Output the (X, Y) coordinate of the center of the cell containing the given text.  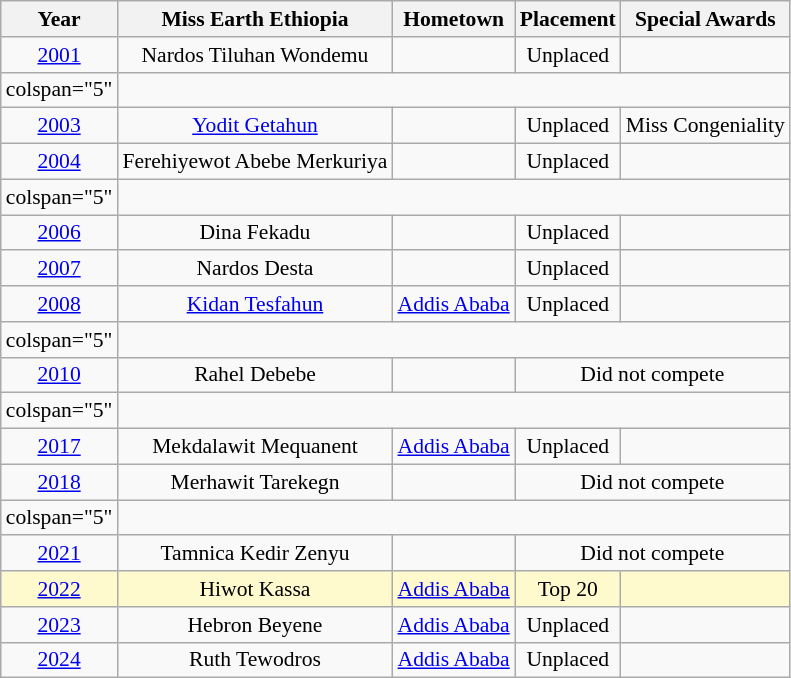
2004 (60, 162)
Year (60, 19)
Nardos Desta (254, 269)
2022 (60, 589)
Merhawit Tarekegn (254, 482)
2001 (60, 55)
2008 (60, 304)
Yodit Getahun (254, 126)
2024 (60, 660)
Ferehiyewot Abebe Merkuriya (254, 162)
Hebron Beyene (254, 625)
Nardos Tiluhan Wondemu (254, 55)
Hiwot Kassa (254, 589)
2017 (60, 447)
2018 (60, 482)
Top 20 (568, 589)
Hometown (454, 19)
Miss Congeniality (706, 126)
2021 (60, 554)
Miss Earth Ethiopia (254, 19)
2003 (60, 126)
Rahel Debebe (254, 375)
Dina Fekadu (254, 233)
Mekdalawit Mequanent (254, 447)
2010 (60, 375)
Kidan Tesfahun (254, 304)
2007 (60, 269)
2006 (60, 233)
Special Awards (706, 19)
Ruth Tewodros (254, 660)
Tamnica Kedir Zenyu (254, 554)
Placement (568, 19)
2023 (60, 625)
